For the text-containing cell, return its midpoint in (x, y) coordinate format. 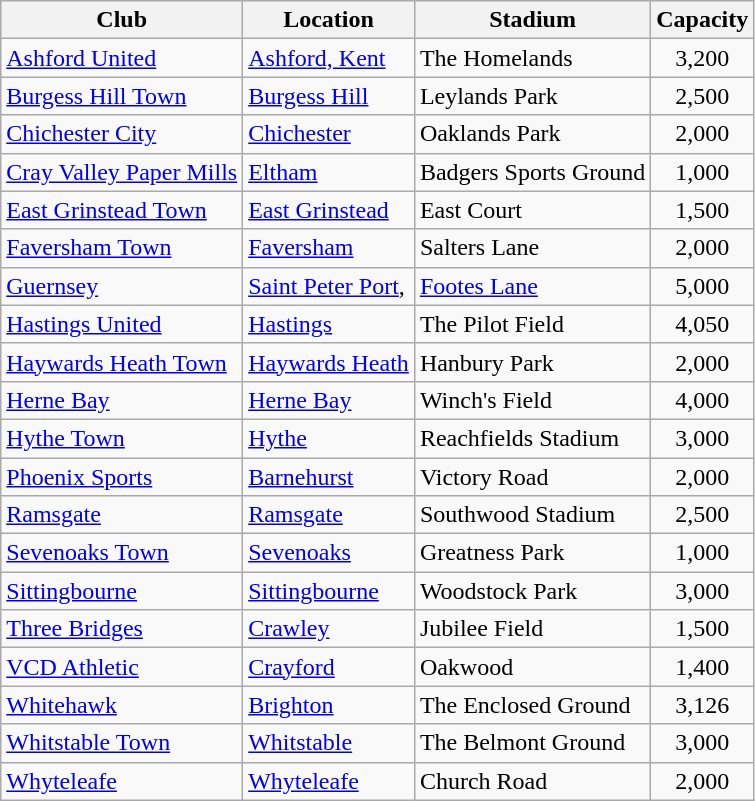
Crawley (329, 629)
VCD Athletic (122, 667)
Woodstock Park (532, 591)
Ashford, Kent (329, 58)
The Pilot Field (532, 324)
Sevenoaks Town (122, 553)
Badgers Sports Ground (532, 172)
Guernsey (122, 286)
Chichester (329, 134)
Hanbury Park (532, 362)
Leylands Park (532, 96)
1,400 (702, 667)
East Court (532, 210)
Sevenoaks (329, 553)
Oakwood (532, 667)
The Enclosed Ground (532, 705)
Capacity (702, 20)
Ashford United (122, 58)
Faversham Town (122, 248)
Location (329, 20)
Hythe (329, 438)
Brighton (329, 705)
Whitstable Town (122, 743)
Club (122, 20)
East Grinstead (329, 210)
Three Bridges (122, 629)
Footes Lane (532, 286)
The Homelands (532, 58)
East Grinstead Town (122, 210)
Burgess Hill Town (122, 96)
3,200 (702, 58)
Southwood Stadium (532, 515)
4,000 (702, 400)
Eltham (329, 172)
Chichester City (122, 134)
Saint Peter Port, (329, 286)
Oaklands Park (532, 134)
Whitehawk (122, 705)
5,000 (702, 286)
4,050 (702, 324)
Crayford (329, 667)
Whitstable (329, 743)
Reachfields Stadium (532, 438)
Greatness Park (532, 553)
Faversham (329, 248)
Salters Lane (532, 248)
Haywards Heath Town (122, 362)
Jubilee Field (532, 629)
Phoenix Sports (122, 477)
Haywards Heath (329, 362)
Barnehurst (329, 477)
Burgess Hill (329, 96)
Cray Valley Paper Mills (122, 172)
Hastings (329, 324)
Victory Road (532, 477)
3,126 (702, 705)
Hastings United (122, 324)
Stadium (532, 20)
The Belmont Ground (532, 743)
Church Road (532, 781)
Winch's Field (532, 400)
Hythe Town (122, 438)
